Search for the cell housing the specified text and yield its (X, Y) center coordinate. 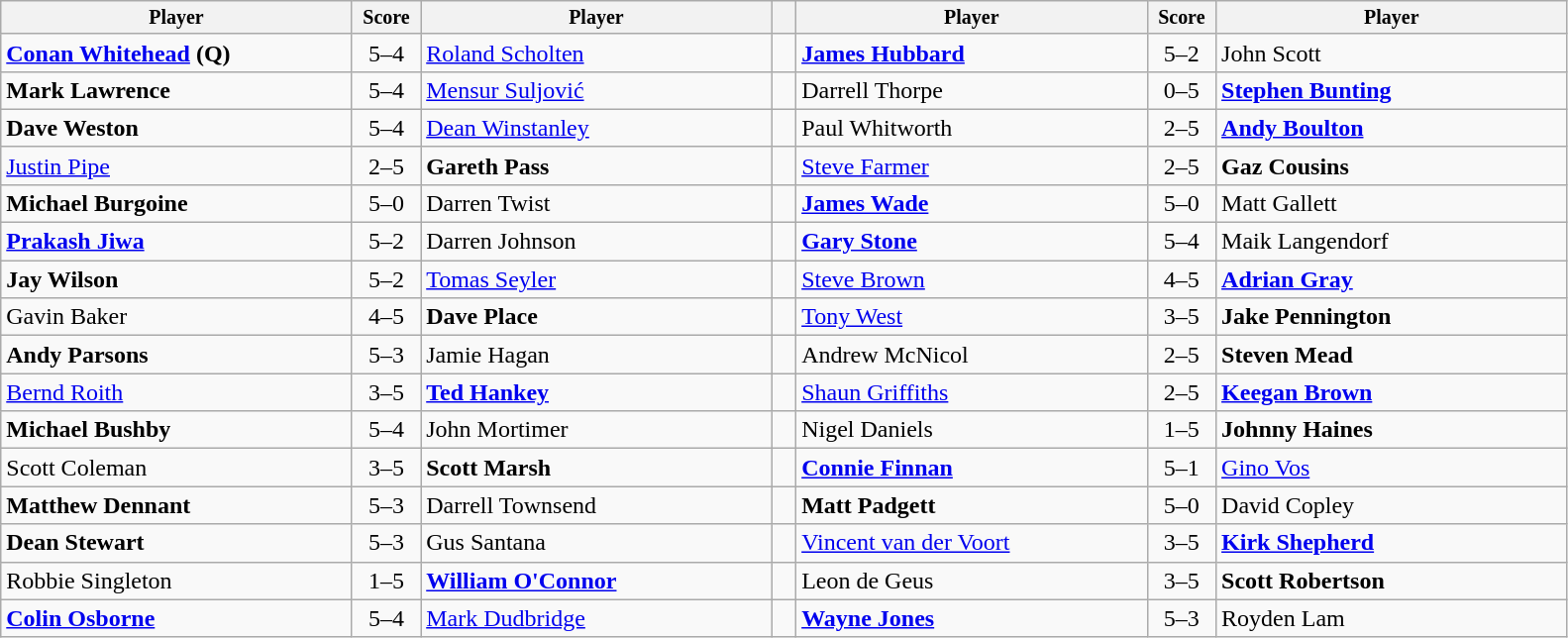
Dean Winstanley (596, 128)
Mensur Suljović (596, 90)
Gaz Cousins (1392, 165)
Jake Pennington (1392, 317)
Andrew McNicol (972, 355)
Bernd Roith (176, 392)
Keegan Brown (1392, 392)
Maik Langendorf (1392, 242)
Darren Twist (596, 203)
Robbie Singleton (176, 581)
Paul Whitworth (972, 128)
Steve Brown (972, 279)
Shaun Griffiths (972, 392)
Scott Coleman (176, 468)
Gus Santana (596, 543)
Scott Marsh (596, 468)
Scott Robertson (1392, 581)
David Copley (1392, 505)
Darren Johnson (596, 242)
Jamie Hagan (596, 355)
Justin Pipe (176, 165)
James Wade (972, 203)
Matt Padgett (972, 505)
James Hubbard (972, 53)
Michael Burgoine (176, 203)
Leon de Geus (972, 581)
Colin Osborne (176, 618)
Steve Farmer (972, 165)
Jay Wilson (176, 279)
Johnny Haines (1392, 430)
Dean Stewart (176, 543)
Ted Hankey (596, 392)
Gary Stone (972, 242)
Tony West (972, 317)
Gavin Baker (176, 317)
John Scott (1392, 53)
Andy Boulton (1392, 128)
Andy Parsons (176, 355)
5–1 (1181, 468)
Mark Lawrence (176, 90)
Gino Vos (1392, 468)
Tomas Seyler (596, 279)
Darrell Thorpe (972, 90)
Roland Scholten (596, 53)
Dave Place (596, 317)
Nigel Daniels (972, 430)
Vincent van der Voort (972, 543)
Connie Finnan (972, 468)
Conan Whitehead (Q) (176, 53)
Wayne Jones (972, 618)
Steven Mead (1392, 355)
Darrell Townsend (596, 505)
Dave Weston (176, 128)
John Mortimer (596, 430)
Matthew Dennant (176, 505)
Kirk Shepherd (1392, 543)
Michael Bushby (176, 430)
Gareth Pass (596, 165)
Mark Dudbridge (596, 618)
Stephen Bunting (1392, 90)
Matt Gallett (1392, 203)
Royden Lam (1392, 618)
0–5 (1181, 90)
Adrian Gray (1392, 279)
Prakash Jiwa (176, 242)
William O'Connor (596, 581)
